Detect which cell encompasses the target text, then output its (X, Y) center coordinate. 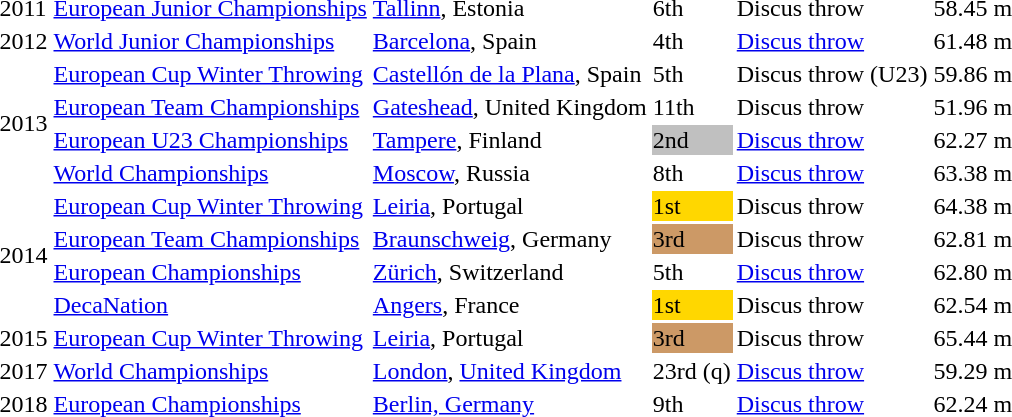
London, United Kingdom (510, 371)
Angers, France (510, 305)
Zürich, Switzerland (510, 272)
8th (692, 173)
Castellón de la Plana, Spain (510, 74)
Gateshead, United Kingdom (510, 107)
Tampere, Finland (510, 140)
Moscow, Russia (510, 173)
Barcelona, Spain (510, 41)
Braunschweig, Germany (510, 239)
Discus throw (U23) (832, 74)
23rd (q) (692, 371)
11th (692, 107)
2nd (692, 140)
DecaNation (210, 305)
European U23 Championships (210, 140)
European Championships (210, 272)
World Junior Championships (210, 41)
4th (692, 41)
